Return the (X, Y) coordinate for the center point of the cell that contains the specified text.  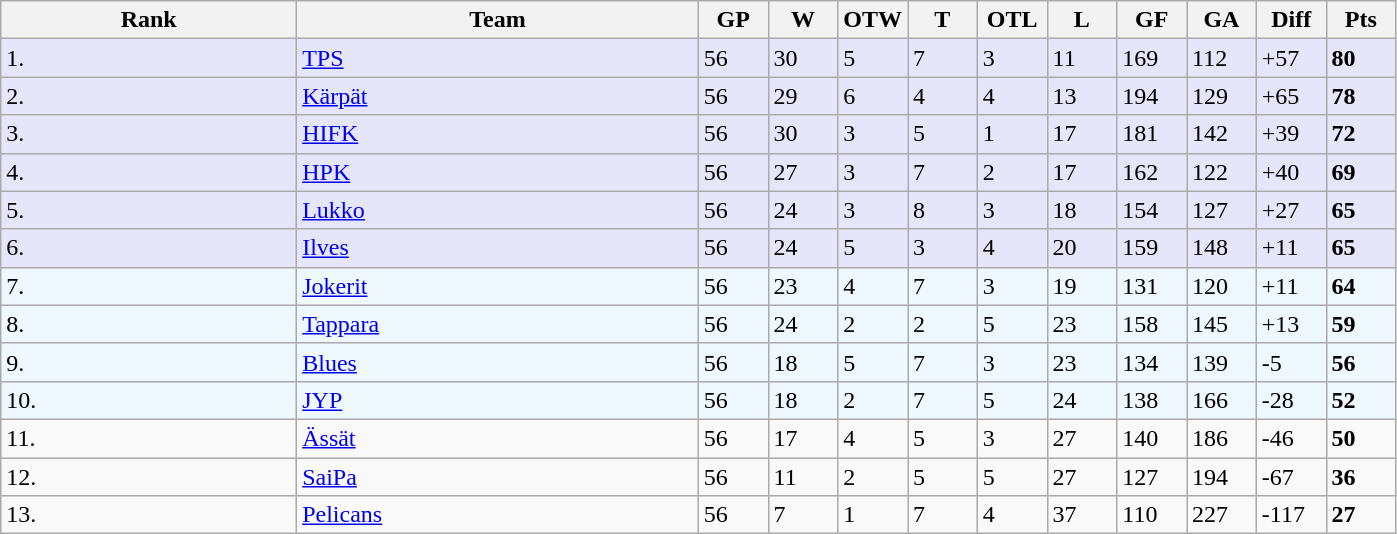
142 (1221, 134)
-5 (1291, 362)
169 (1152, 58)
112 (1221, 58)
Team (498, 20)
131 (1152, 286)
69 (1361, 172)
OTW (873, 20)
JYP (498, 400)
W (803, 20)
8. (149, 324)
110 (1152, 515)
+57 (1291, 58)
Tappara (498, 324)
+39 (1291, 134)
Ässät (498, 438)
29 (803, 96)
GA (1221, 20)
139 (1221, 362)
Blues (498, 362)
129 (1221, 96)
11. (149, 438)
159 (1152, 248)
Pts (1361, 20)
8 (943, 210)
120 (1221, 286)
1. (149, 58)
80 (1361, 58)
166 (1221, 400)
64 (1361, 286)
158 (1152, 324)
52 (1361, 400)
148 (1221, 248)
140 (1152, 438)
6. (149, 248)
+40 (1291, 172)
122 (1221, 172)
3. (149, 134)
20 (1082, 248)
GP (733, 20)
162 (1152, 172)
Rank (149, 20)
7. (149, 286)
SaiPa (498, 477)
T (943, 20)
138 (1152, 400)
L (1082, 20)
2. (149, 96)
Diff (1291, 20)
78 (1361, 96)
HPK (498, 172)
Kärpät (498, 96)
134 (1152, 362)
181 (1152, 134)
Lukko (498, 210)
-67 (1291, 477)
37 (1082, 515)
145 (1221, 324)
59 (1361, 324)
50 (1361, 438)
-46 (1291, 438)
GF (1152, 20)
72 (1361, 134)
36 (1361, 477)
Ilves (498, 248)
Pelicans (498, 515)
227 (1221, 515)
154 (1152, 210)
+13 (1291, 324)
6 (873, 96)
HIFK (498, 134)
-28 (1291, 400)
TPS (498, 58)
-117 (1291, 515)
10. (149, 400)
19 (1082, 286)
12. (149, 477)
4. (149, 172)
+27 (1291, 210)
5. (149, 210)
186 (1221, 438)
+65 (1291, 96)
OTL (1012, 20)
13. (149, 515)
Jokerit (498, 286)
9. (149, 362)
13 (1082, 96)
